Find where the given text appears and provide that cell's center as [x, y] coordinate. 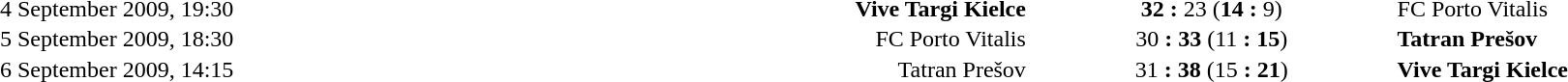
FC Porto Vitalis [809, 40]
30 : 33 (11 : 15) [1212, 40]
